Output the (X, Y) coordinate of the center of the cell containing the given text.  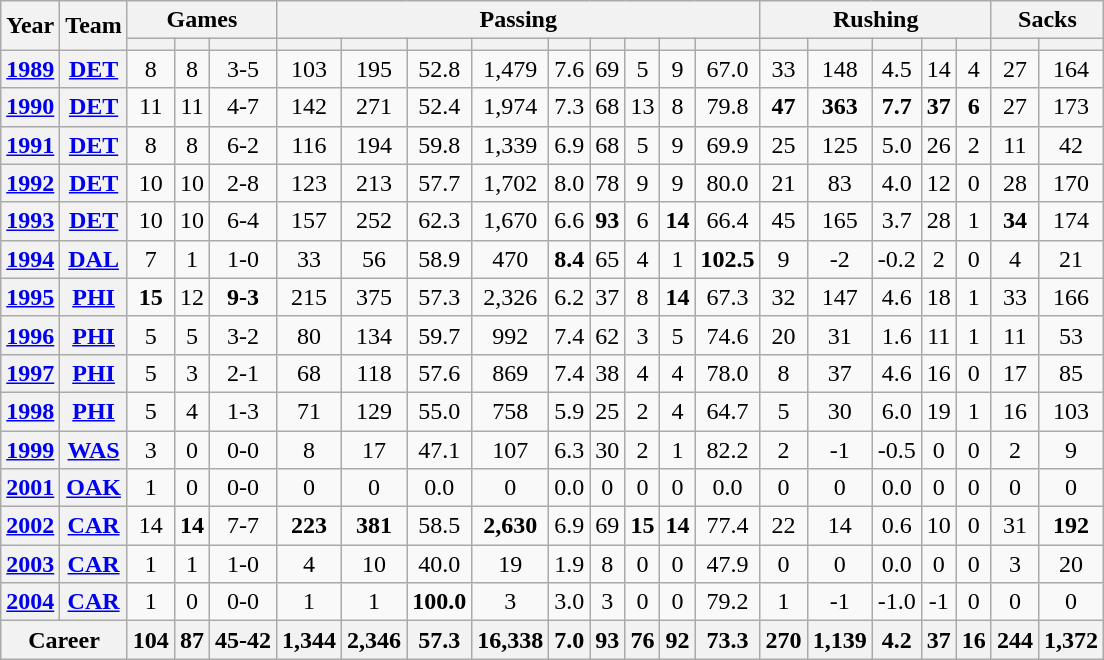
1992 (30, 183)
123 (310, 183)
192 (1070, 526)
1994 (30, 259)
6.2 (570, 297)
Games (202, 20)
76 (642, 640)
13 (642, 107)
270 (784, 640)
375 (374, 297)
1,139 (840, 640)
3.0 (570, 602)
470 (510, 259)
74.6 (728, 335)
3-2 (242, 335)
4-7 (242, 107)
7.3 (570, 107)
2-8 (242, 183)
2003 (30, 564)
Passing (519, 20)
5.0 (896, 145)
7-7 (242, 526)
80.0 (728, 183)
Sacks (1047, 20)
56 (374, 259)
1,344 (310, 640)
170 (1070, 183)
2,346 (374, 640)
2004 (30, 602)
2001 (30, 488)
157 (310, 221)
4.2 (896, 640)
58.9 (440, 259)
252 (374, 221)
2002 (30, 526)
9-3 (242, 297)
174 (1070, 221)
8.4 (570, 259)
142 (310, 107)
116 (310, 145)
57.6 (440, 373)
134 (374, 335)
1,670 (510, 221)
173 (1070, 107)
79.2 (728, 602)
-1.0 (896, 602)
6.3 (570, 449)
62.3 (440, 221)
363 (840, 107)
1989 (30, 69)
1998 (30, 411)
147 (840, 297)
1,339 (510, 145)
2,630 (510, 526)
6.6 (570, 221)
80 (310, 335)
79.8 (728, 107)
85 (1070, 373)
58.5 (440, 526)
Team (94, 26)
66.4 (728, 221)
194 (374, 145)
69.9 (728, 145)
3.7 (896, 221)
62 (608, 335)
47 (784, 107)
Year (30, 26)
213 (374, 183)
7.6 (570, 69)
38 (608, 373)
59.7 (440, 335)
OAK (94, 488)
107 (510, 449)
1999 (30, 449)
57.7 (440, 183)
8.0 (570, 183)
104 (150, 640)
71 (310, 411)
87 (192, 640)
1-3 (242, 411)
67.3 (728, 297)
6-2 (242, 145)
1997 (30, 373)
125 (840, 145)
64.7 (728, 411)
78 (608, 183)
47.1 (440, 449)
223 (310, 526)
1996 (30, 335)
40.0 (440, 564)
-2 (840, 259)
4.0 (896, 183)
1.9 (570, 564)
1,372 (1070, 640)
118 (374, 373)
18 (938, 297)
53 (1070, 335)
5.9 (570, 411)
381 (374, 526)
-0.2 (896, 259)
92 (678, 640)
1995 (30, 297)
215 (310, 297)
166 (1070, 297)
271 (374, 107)
45 (784, 221)
129 (374, 411)
164 (1070, 69)
32 (784, 297)
1990 (30, 107)
1,974 (510, 107)
77.4 (728, 526)
65 (608, 259)
1,479 (510, 69)
3-5 (242, 69)
55.0 (440, 411)
4.5 (896, 69)
DAL (94, 259)
1,702 (510, 183)
7.7 (896, 107)
47.9 (728, 564)
83 (840, 183)
WAS (94, 449)
-0.5 (896, 449)
102.5 (728, 259)
148 (840, 69)
52.8 (440, 69)
59.8 (440, 145)
73.3 (728, 640)
1993 (30, 221)
22 (784, 526)
26 (938, 145)
42 (1070, 145)
244 (1014, 640)
34 (1014, 221)
6-4 (242, 221)
45-42 (242, 640)
7.0 (570, 640)
165 (840, 221)
Rushing (876, 20)
992 (510, 335)
7 (150, 259)
82.2 (728, 449)
67.0 (728, 69)
Career (64, 640)
6.0 (896, 411)
2-1 (242, 373)
78.0 (728, 373)
0.6 (896, 526)
100.0 (440, 602)
195 (374, 69)
2,326 (510, 297)
869 (510, 373)
1991 (30, 145)
16,338 (510, 640)
1.6 (896, 335)
52.4 (440, 107)
758 (510, 411)
